Determine the [X, Y] coordinate at the center of the cell enclosing the given text.  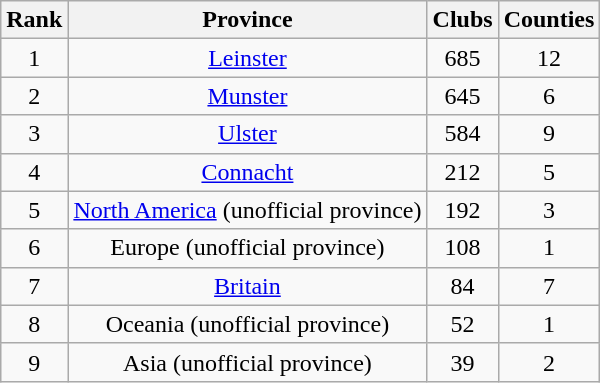
Europe (unofficial province) [248, 248]
12 [549, 58]
84 [462, 286]
8 [34, 324]
Connacht [248, 172]
Ulster [248, 134]
Clubs [462, 20]
Province [248, 20]
212 [462, 172]
Munster [248, 96]
4 [34, 172]
Leinster [248, 58]
Britain [248, 286]
685 [462, 58]
584 [462, 134]
192 [462, 210]
108 [462, 248]
North America (unofficial province) [248, 210]
Asia (unofficial province) [248, 362]
Counties [549, 20]
52 [462, 324]
39 [462, 362]
645 [462, 96]
Oceania (unofficial province) [248, 324]
Rank [34, 20]
